Detect which cell encompasses the target text, then output its [x, y] center coordinate. 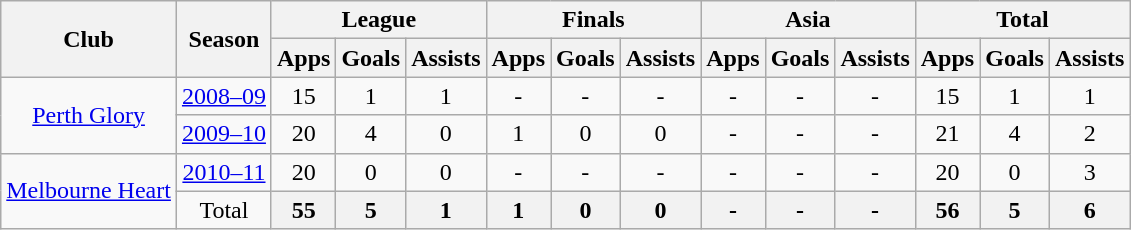
Perth Glory [89, 115]
Finals [594, 20]
3 [1089, 172]
55 [303, 210]
League [378, 20]
2010–11 [224, 172]
21 [947, 134]
2 [1089, 134]
56 [947, 210]
6 [1089, 210]
Season [224, 39]
Melbourne Heart [89, 191]
2009–10 [224, 134]
Club [89, 39]
2008–09 [224, 96]
Asia [808, 20]
